Provide the (X, Y) coordinate of the cell's center where the given text is located.  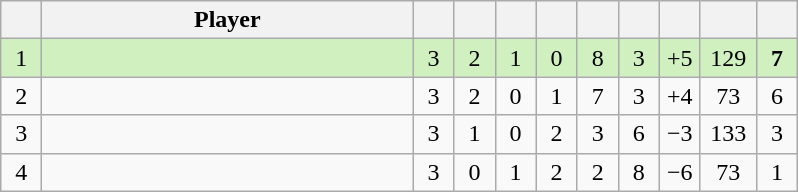
Player (228, 20)
4 (22, 172)
−3 (680, 134)
+4 (680, 96)
129 (728, 58)
−6 (680, 172)
+5 (680, 58)
133 (728, 134)
